Detect which cell encompasses the target text, then output its (X, Y) center coordinate. 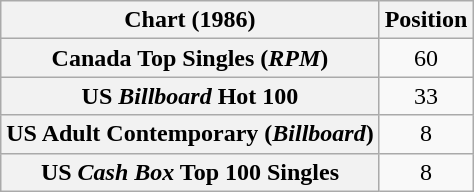
Chart (1986) (190, 20)
Position (426, 20)
US Adult Contemporary (Billboard) (190, 134)
60 (426, 58)
US Cash Box Top 100 Singles (190, 172)
US Billboard Hot 100 (190, 96)
33 (426, 96)
Canada Top Singles (RPM) (190, 58)
